Locate the cell with the specified text and output its [x, y] center coordinate. 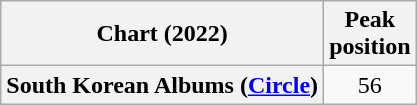
Peakposition [370, 34]
56 [370, 85]
South Korean Albums (Circle) [162, 85]
Chart (2022) [162, 34]
